Provide the [x, y] coordinate of the cell's center where the given text is located.  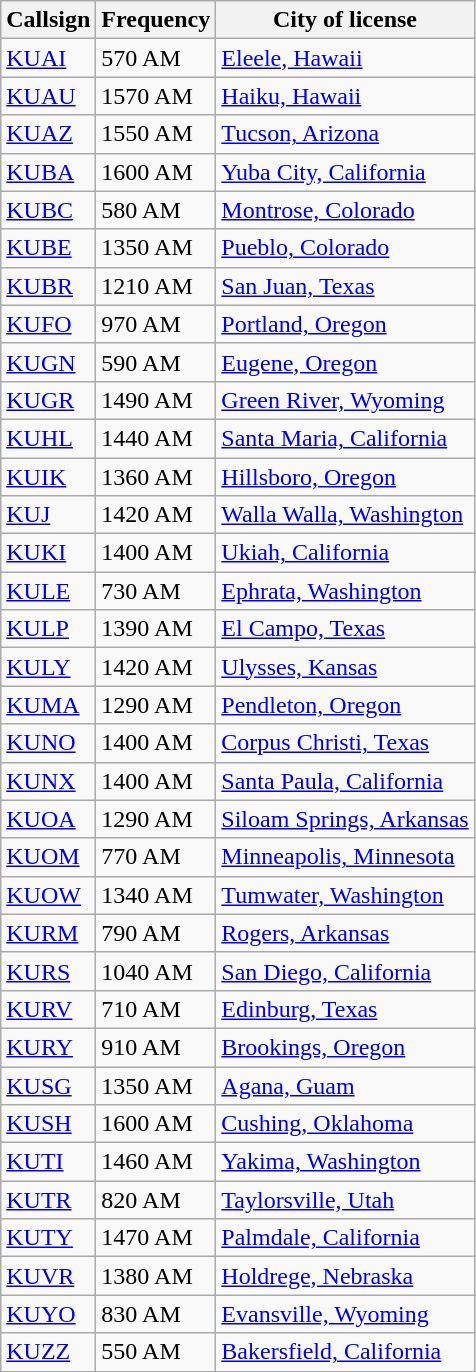
KUVR [48, 1276]
KUAZ [48, 134]
Cushing, Oklahoma [345, 1124]
Yuba City, California [345, 172]
Callsign [48, 20]
KUTI [48, 1162]
KUJ [48, 515]
KUTR [48, 1200]
Evansville, Wyoming [345, 1314]
710 AM [156, 1009]
KUNX [48, 781]
Walla Walla, Washington [345, 515]
970 AM [156, 324]
KUBE [48, 248]
1470 AM [156, 1238]
KURY [48, 1047]
Tumwater, Washington [345, 895]
1440 AM [156, 438]
Eugene, Oregon [345, 362]
KUBA [48, 172]
1340 AM [156, 895]
Bakersfield, California [345, 1352]
El Campo, Texas [345, 629]
590 AM [156, 362]
Pueblo, Colorado [345, 248]
Hillsboro, Oregon [345, 477]
Agana, Guam [345, 1085]
1390 AM [156, 629]
Corpus Christi, Texas [345, 743]
KULP [48, 629]
Siloam Springs, Arkansas [345, 819]
Montrose, Colorado [345, 210]
KUSG [48, 1085]
790 AM [156, 933]
Palmdale, California [345, 1238]
830 AM [156, 1314]
570 AM [156, 58]
KURV [48, 1009]
Ulysses, Kansas [345, 667]
Rogers, Arkansas [345, 933]
820 AM [156, 1200]
KULY [48, 667]
1380 AM [156, 1276]
Portland, Oregon [345, 324]
KUYO [48, 1314]
KUSH [48, 1124]
KUIK [48, 477]
1360 AM [156, 477]
Holdrege, Nebraska [345, 1276]
KUKI [48, 553]
Brookings, Oregon [345, 1047]
KULE [48, 591]
San Diego, California [345, 971]
Yakima, Washington [345, 1162]
580 AM [156, 210]
KURS [48, 971]
San Juan, Texas [345, 286]
Santa Paula, California [345, 781]
KUHL [48, 438]
City of license [345, 20]
KUOA [48, 819]
KUMA [48, 705]
Haiku, Hawaii [345, 96]
1490 AM [156, 400]
KUTY [48, 1238]
KUOM [48, 857]
KURM [48, 933]
1040 AM [156, 971]
KUAI [48, 58]
KUBC [48, 210]
Edinburg, Texas [345, 1009]
KUNO [48, 743]
Taylorsville, Utah [345, 1200]
KUGN [48, 362]
770 AM [156, 857]
KUFO [48, 324]
1210 AM [156, 286]
KUGR [48, 400]
KUOW [48, 895]
KUAU [48, 96]
KUBR [48, 286]
Green River, Wyoming [345, 400]
Ukiah, California [345, 553]
Eleele, Hawaii [345, 58]
Tucson, Arizona [345, 134]
KUZZ [48, 1352]
Minneapolis, Minnesota [345, 857]
Ephrata, Washington [345, 591]
Santa Maria, California [345, 438]
550 AM [156, 1352]
Frequency [156, 20]
1550 AM [156, 134]
1570 AM [156, 96]
910 AM [156, 1047]
730 AM [156, 591]
Pendleton, Oregon [345, 705]
1460 AM [156, 1162]
